Pinpoint the cell where the given text exists, returning its (x, y) midpoint coordinate. 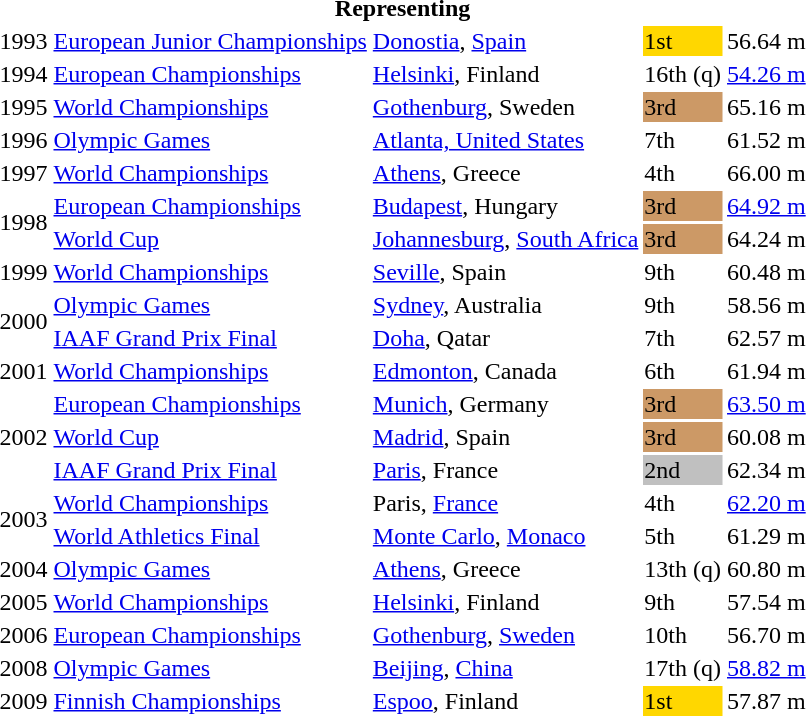
Atlanta, United States (506, 140)
17th (q) (683, 668)
Budapest, Hungary (506, 206)
13th (q) (683, 569)
Donostia, Spain (506, 41)
Madrid, Spain (506, 437)
World Athletics Final (210, 536)
Seville, Spain (506, 272)
5th (683, 536)
Doha, Qatar (506, 338)
Espoo, Finland (506, 701)
Johannesburg, South Africa (506, 239)
6th (683, 371)
Beijing, China (506, 668)
Munich, Germany (506, 404)
Finnish Championships (210, 701)
10th (683, 635)
Edmonton, Canada (506, 371)
European Junior Championships (210, 41)
2nd (683, 470)
Sydney, Australia (506, 305)
16th (q) (683, 74)
Monte Carlo, Monaco (506, 536)
